Capture the cell that displays the provided text and extract its [x, y] central coordinate. 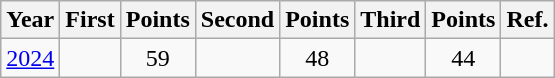
2024 [30, 58]
Second [237, 20]
Third [390, 20]
First [90, 20]
48 [318, 58]
44 [464, 58]
59 [158, 58]
Ref. [528, 20]
Year [30, 20]
